Search for the cell housing the specified text and yield its (x, y) center coordinate. 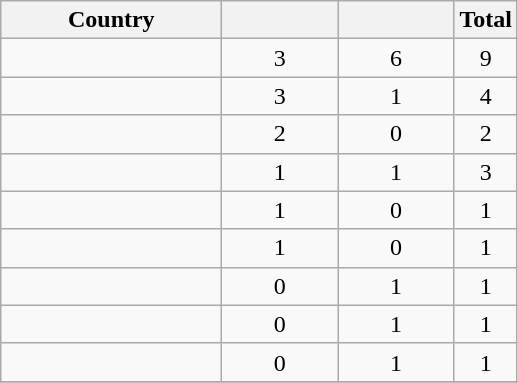
Total (486, 20)
4 (486, 96)
9 (486, 58)
Country (112, 20)
6 (396, 58)
